Search for the cell housing the specified text and yield its [X, Y] center coordinate. 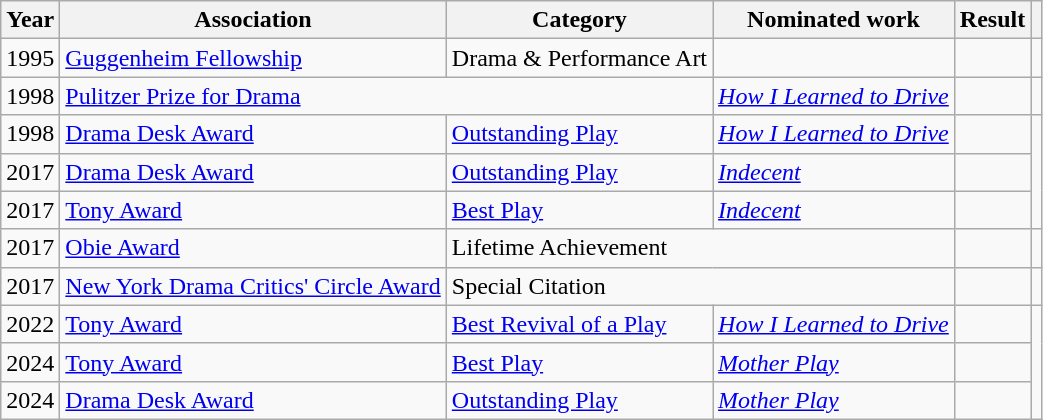
Association [253, 20]
Pulitzer Prize for Drama [386, 96]
Category [579, 20]
Year [30, 20]
New York Drama Critics' Circle Award [253, 286]
Drama & Performance Art [579, 58]
Best Revival of a Play [579, 324]
Special Citation [700, 286]
2022 [30, 324]
Guggenheim Fellowship [253, 58]
Lifetime Achievement [700, 248]
Nominated work [834, 20]
Result [992, 20]
Obie Award [253, 248]
1995 [30, 58]
